For the text-containing cell, return its midpoint in (X, Y) coordinate format. 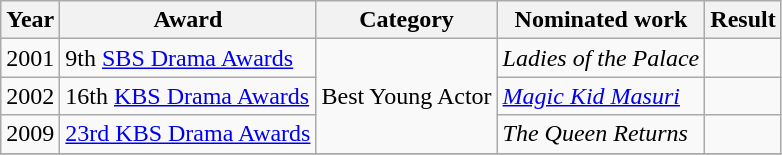
2009 (30, 134)
The Queen Returns (601, 134)
Magic Kid Masuri (601, 96)
Result (743, 20)
Award (188, 20)
2001 (30, 58)
Category (406, 20)
Year (30, 20)
2002 (30, 96)
Ladies of the Palace (601, 58)
9th SBS Drama Awards (188, 58)
16th KBS Drama Awards (188, 96)
23rd KBS Drama Awards (188, 134)
Nominated work (601, 20)
Best Young Actor (406, 96)
